Output the [X, Y] coordinate of the center of the cell containing the given text.  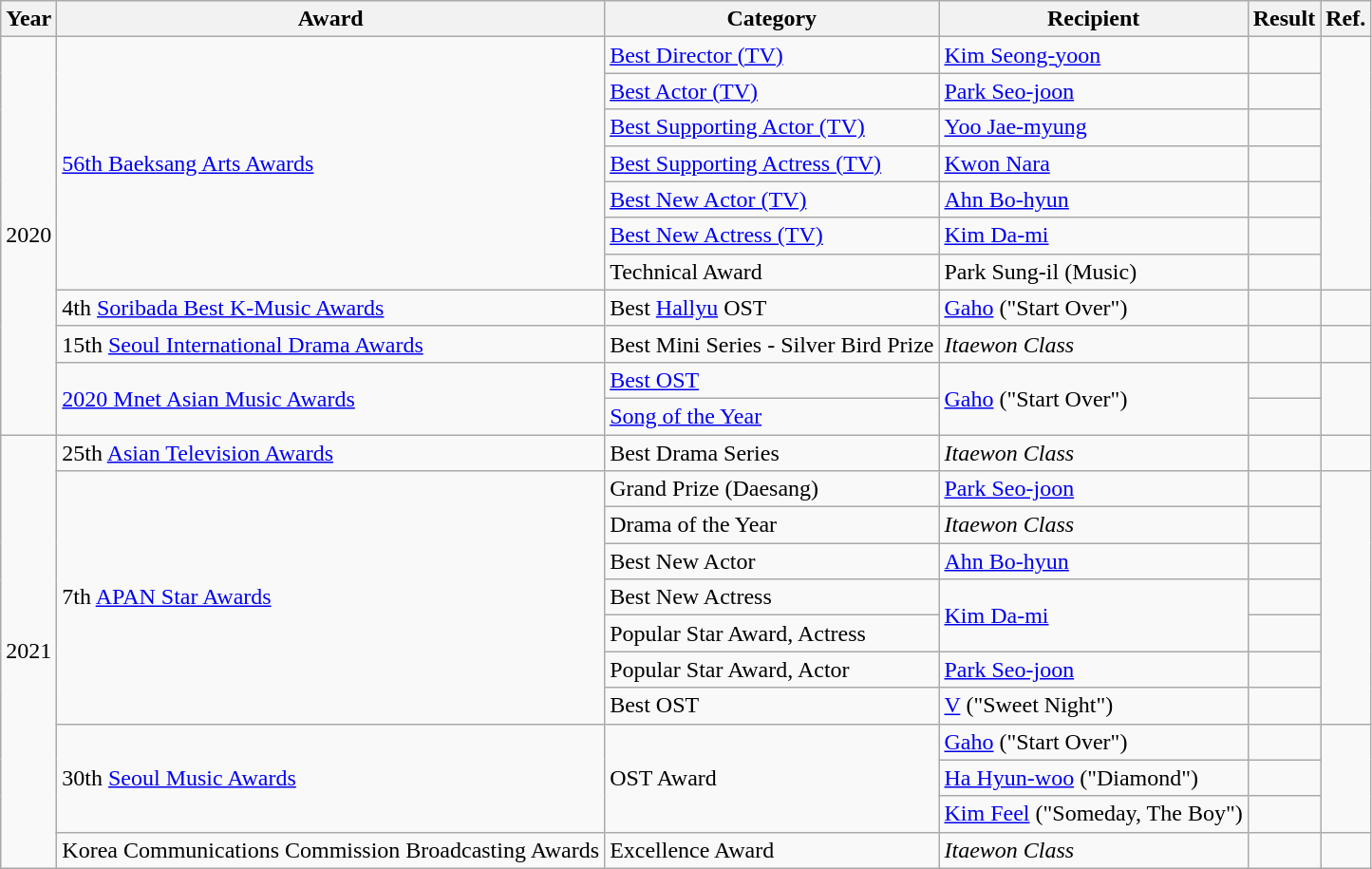
Year [28, 19]
Best Mini Series - Silver Bird Prize [772, 344]
25th Asian Television Awards [330, 453]
Popular Star Award, Actress [772, 633]
15th Seoul International Drama Awards [330, 344]
V ("Sweet Night") [1094, 706]
Recipient [1094, 19]
Best New Actor [772, 561]
Grand Prize (Daesang) [772, 489]
Drama of the Year [772, 525]
2020 Mnet Asian Music Awards [330, 398]
Park Sung-il (Music) [1094, 272]
Best New Actress (TV) [772, 236]
Song of the Year [772, 416]
30th Seoul Music Awards [330, 778]
Yoo Jae-myung [1094, 127]
Best New Actress [772, 597]
Popular Star Award, Actor [772, 670]
Best Supporting Actor (TV) [772, 127]
Best Director (TV) [772, 55]
Technical Award [772, 272]
Korea Communications Commission Broadcasting Awards [330, 850]
4th Soribada Best K-Music Awards [330, 308]
Kwon Nara [1094, 163]
Best New Actor (TV) [772, 199]
Best Drama Series [772, 453]
Best Hallyu OST [772, 308]
Kim Feel ("Someday, The Boy") [1094, 814]
2021 [28, 652]
7th APAN Star Awards [330, 597]
Kim Seong-yoon [1094, 55]
Excellence Award [772, 850]
Award [330, 19]
Ref. [1346, 19]
OST Award [772, 778]
Best Actor (TV) [772, 91]
56th Baeksang Arts Awards [330, 163]
Ha Hyun-woo ("Diamond") [1094, 778]
Result [1284, 19]
Category [772, 19]
2020 [28, 236]
Best Supporting Actress (TV) [772, 163]
